Output the [X, Y] coordinate of the center of the cell containing the given text.  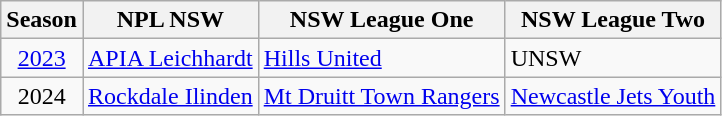
NSW League Two [613, 20]
UNSW [613, 58]
2023 [42, 58]
Rockdale Ilinden [170, 96]
Season [42, 20]
NPL NSW [170, 20]
Hills United [382, 58]
APIA Leichhardt [170, 58]
Newcastle Jets Youth [613, 96]
NSW League One [382, 20]
Mt Druitt Town Rangers [382, 96]
2024 [42, 96]
